Search for the cell housing the specified text and yield its [X, Y] center coordinate. 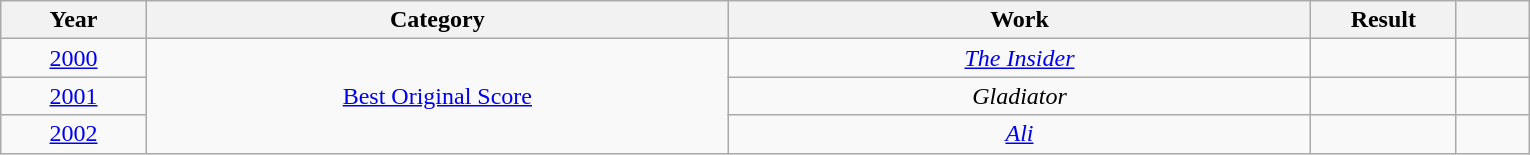
Result [1384, 20]
Best Original Score [437, 96]
2000 [74, 58]
Gladiator [1019, 96]
Year [74, 20]
Ali [1019, 134]
Category [437, 20]
2002 [74, 134]
Work [1019, 20]
The Insider [1019, 58]
2001 [74, 96]
